Return the [X, Y] coordinate for the center point of the cell that contains the specified text.  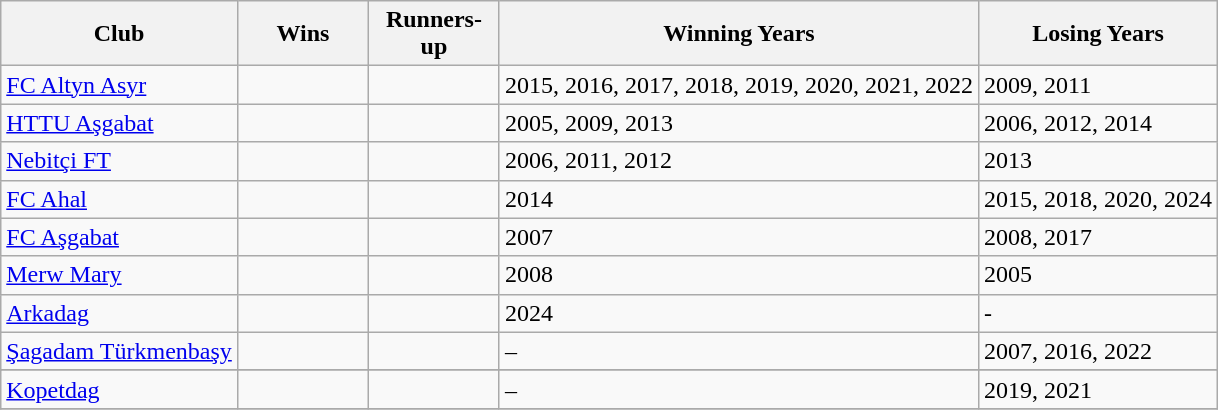
Runners-up [434, 34]
Merw Mary [120, 275]
FC Ahal [120, 199]
FC Altyn Asyr [120, 85]
Arkadag [120, 313]
FC Aşgabat [120, 237]
2007 [738, 237]
2005 [1098, 275]
- [1098, 313]
Kopetdag [120, 389]
Losing Years [1098, 34]
2013 [1098, 161]
2005, 2009, 2013 [738, 123]
2024 [738, 313]
2015, 2016, 2017, 2018, 2019, 2020, 2021, 2022 [738, 85]
2009, 2011 [1098, 85]
Club [120, 34]
2008, 2017 [1098, 237]
HTTU Aşgabat [120, 123]
2014 [738, 199]
2015, 2018, 2020, 2024 [1098, 199]
Winning Years [738, 34]
2006, 2011, 2012 [738, 161]
2007, 2016, 2022 [1098, 351]
2008 [738, 275]
2019, 2021 [1098, 389]
2006, 2012, 2014 [1098, 123]
Şagadam Türkmenbaşy [120, 351]
Nebitçi FT [120, 161]
Wins [302, 34]
